Extract the (X, Y) coordinate from the center of the cell holding the provided text.  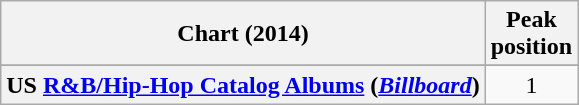
US R&B/Hip-Hop Catalog Albums (Billboard) (243, 85)
Chart (2014) (243, 34)
Peak position (531, 34)
1 (531, 85)
